Output the (x, y) coordinate of the center of the cell containing the given text.  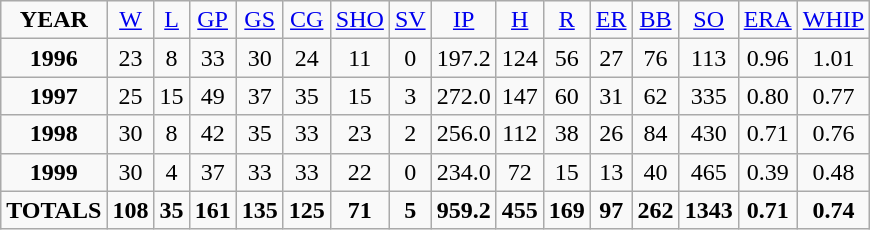
0.96 (768, 58)
234.0 (464, 172)
262 (656, 210)
60 (566, 96)
0.74 (833, 210)
SO (708, 20)
0.76 (833, 134)
113 (708, 58)
72 (520, 172)
1999 (54, 172)
YEAR (54, 20)
2 (410, 134)
22 (360, 172)
42 (212, 134)
W (130, 20)
1.01 (833, 58)
161 (212, 210)
13 (611, 172)
ER (611, 20)
97 (611, 210)
38 (566, 134)
455 (520, 210)
11 (360, 58)
62 (656, 96)
1997 (54, 96)
L (172, 20)
GP (212, 20)
112 (520, 134)
84 (656, 134)
124 (520, 58)
56 (566, 58)
76 (656, 58)
GS (260, 20)
256.0 (464, 134)
ERA (768, 20)
CG (306, 20)
71 (360, 210)
0.80 (768, 96)
R (566, 20)
49 (212, 96)
3 (410, 96)
147 (520, 96)
4 (172, 172)
24 (306, 58)
0.48 (833, 172)
108 (130, 210)
SHO (360, 20)
BB (656, 20)
125 (306, 210)
430 (708, 134)
TOTALS (54, 210)
31 (611, 96)
H (520, 20)
40 (656, 172)
SV (410, 20)
IP (464, 20)
1998 (54, 134)
465 (708, 172)
5 (410, 210)
197.2 (464, 58)
0.77 (833, 96)
26 (611, 134)
1343 (708, 210)
169 (566, 210)
25 (130, 96)
272.0 (464, 96)
959.2 (464, 210)
1996 (54, 58)
27 (611, 58)
0.39 (768, 172)
335 (708, 96)
WHIP (833, 20)
135 (260, 210)
